For the text-containing cell, return its midpoint in [x, y] coordinate format. 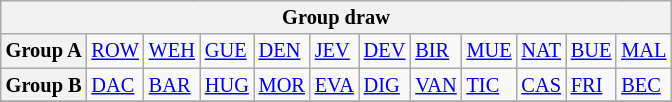
MUE [490, 51]
DEV [385, 51]
TIC [490, 85]
Group draw [336, 17]
JEV [334, 51]
DIG [385, 85]
VAN [436, 85]
DAC [116, 85]
BAR [172, 85]
BUE [591, 51]
GUE [227, 51]
Group A [44, 51]
HUG [227, 85]
Group B [44, 85]
ROW [116, 51]
MOR [282, 85]
CAS [542, 85]
WEH [172, 51]
BIR [436, 51]
FRI [591, 85]
BEC [644, 85]
DEN [282, 51]
NAT [542, 51]
MAL [644, 51]
EVA [334, 85]
